Pinpoint the cell where the given text exists, returning its [x, y] midpoint coordinate. 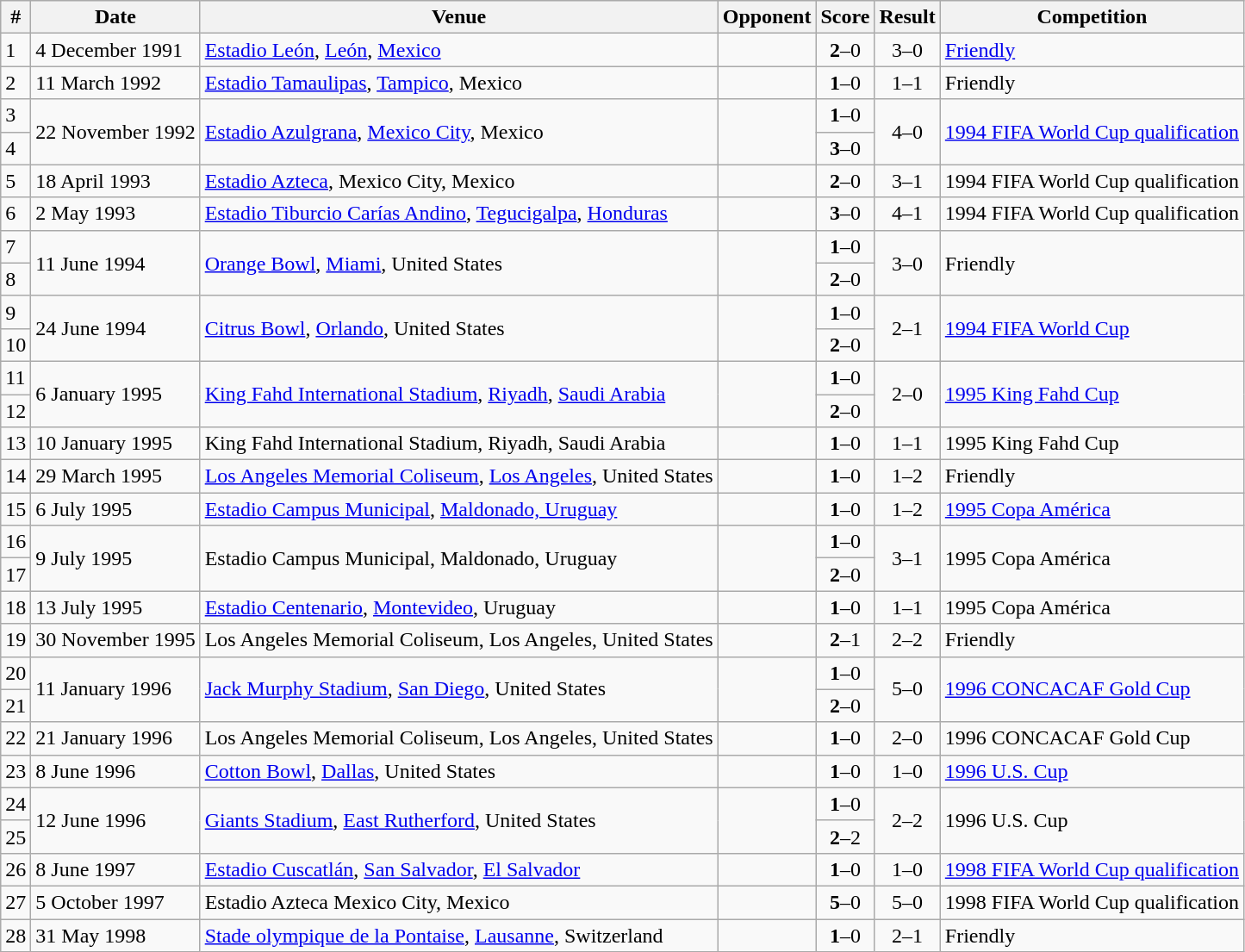
12 June 1996 [115, 820]
13 July 1995 [115, 607]
11 March 1992 [115, 83]
20 [16, 673]
Opponent [767, 17]
8 [16, 279]
3 [16, 115]
Estadio Cuscatlán, San Salvador, El Salvador [458, 869]
14 [16, 476]
# [16, 17]
23 [16, 771]
Score [845, 17]
5 October 1997 [115, 902]
Jack Murphy Stadium, San Diego, United States [458, 689]
1994 FIFA World Cup [1092, 328]
Result [907, 17]
Citrus Bowl, Orlando, United States [458, 328]
Estadio Centenario, Montevideo, Uruguay [458, 607]
15 [16, 509]
21 January 1996 [115, 738]
18 [16, 607]
4 [16, 148]
2 May 1993 [115, 214]
Estadio León, León, Mexico [458, 50]
6 July 1995 [115, 509]
6 January 1995 [115, 394]
4–1 [907, 214]
Estadio Azteca, Mexico City, Mexico [458, 181]
Competition [1092, 17]
22 [16, 738]
Estadio Azulgrana, Mexico City, Mexico [458, 132]
8 June 1997 [115, 869]
Orange Bowl, Miami, United States [458, 263]
18 April 1993 [115, 181]
11 January 1996 [115, 689]
22 November 1992 [115, 132]
8 June 1996 [115, 771]
6 [16, 214]
10 January 1995 [115, 444]
21 [16, 706]
7 [16, 246]
26 [16, 869]
24 [16, 804]
9 July 1995 [115, 558]
11 June 1994 [115, 263]
17 [16, 575]
31 May 1998 [115, 935]
11 [16, 377]
28 [16, 935]
29 March 1995 [115, 476]
Date [115, 17]
4 December 1991 [115, 50]
Estadio Tamaulipas, Tampico, Mexico [458, 83]
Giants Stadium, East Rutherford, United States [458, 820]
2 [16, 83]
10 [16, 345]
Venue [458, 17]
13 [16, 444]
24 June 1994 [115, 328]
12 [16, 411]
19 [16, 640]
30 November 1995 [115, 640]
1 [16, 50]
5 [16, 181]
9 [16, 312]
27 [16, 902]
16 [16, 542]
25 [16, 837]
Stade olympique de la Pontaise, Lausanne, Switzerland [458, 935]
Estadio Tiburcio Carías Andino, Tegucigalpa, Honduras [458, 214]
4–0 [907, 132]
Estadio Azteca Mexico City, Mexico [458, 902]
Cotton Bowl, Dallas, United States [458, 771]
